Provide the [X, Y] coordinate of the cell's center where the given text is located.  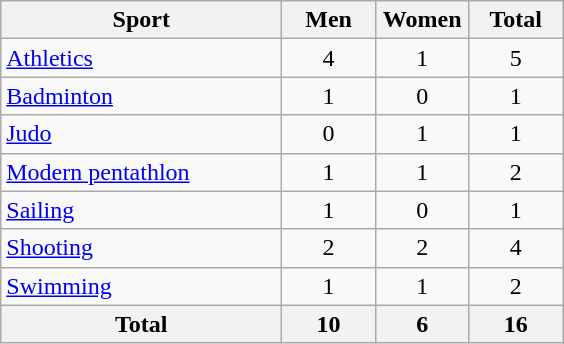
16 [516, 324]
Women [422, 20]
Judo [142, 134]
Athletics [142, 58]
10 [329, 324]
6 [422, 324]
Sailing [142, 210]
Badminton [142, 96]
Swimming [142, 286]
Men [329, 20]
Shooting [142, 248]
5 [516, 58]
Sport [142, 20]
Modern pentathlon [142, 172]
